Locate the cell with the specified text and output its [x, y] center coordinate. 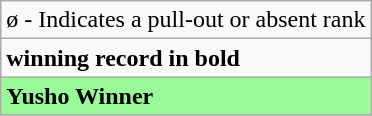
Yusho Winner [186, 96]
winning record in bold [186, 58]
ø - Indicates a pull-out or absent rank [186, 20]
